Search for the cell housing the specified text and yield its (X, Y) center coordinate. 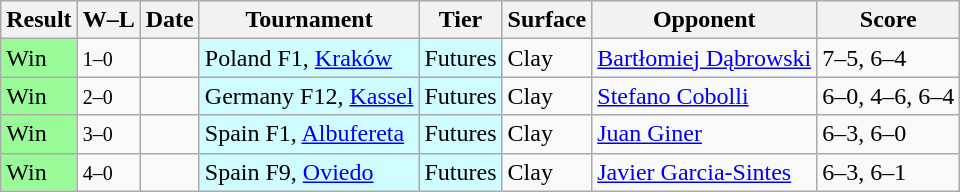
7–5, 6–4 (888, 58)
1–0 (108, 58)
Date (170, 20)
Bartłomiej Dąbrowski (704, 58)
Spain F1, Albufereta (309, 134)
3–0 (108, 134)
Javier Garcia-Sintes (704, 172)
2–0 (108, 96)
W–L (108, 20)
Result (39, 20)
Surface (547, 20)
Opponent (704, 20)
Stefano Cobolli (704, 96)
Score (888, 20)
Poland F1, Kraków (309, 58)
Germany F12, Kassel (309, 96)
Spain F9, Oviedo (309, 172)
6–3, 6–1 (888, 172)
Juan Giner (704, 134)
6–0, 4–6, 6–4 (888, 96)
6–3, 6–0 (888, 134)
Tier (460, 20)
Tournament (309, 20)
4–0 (108, 172)
